Search for the cell housing the specified text and yield its (X, Y) center coordinate. 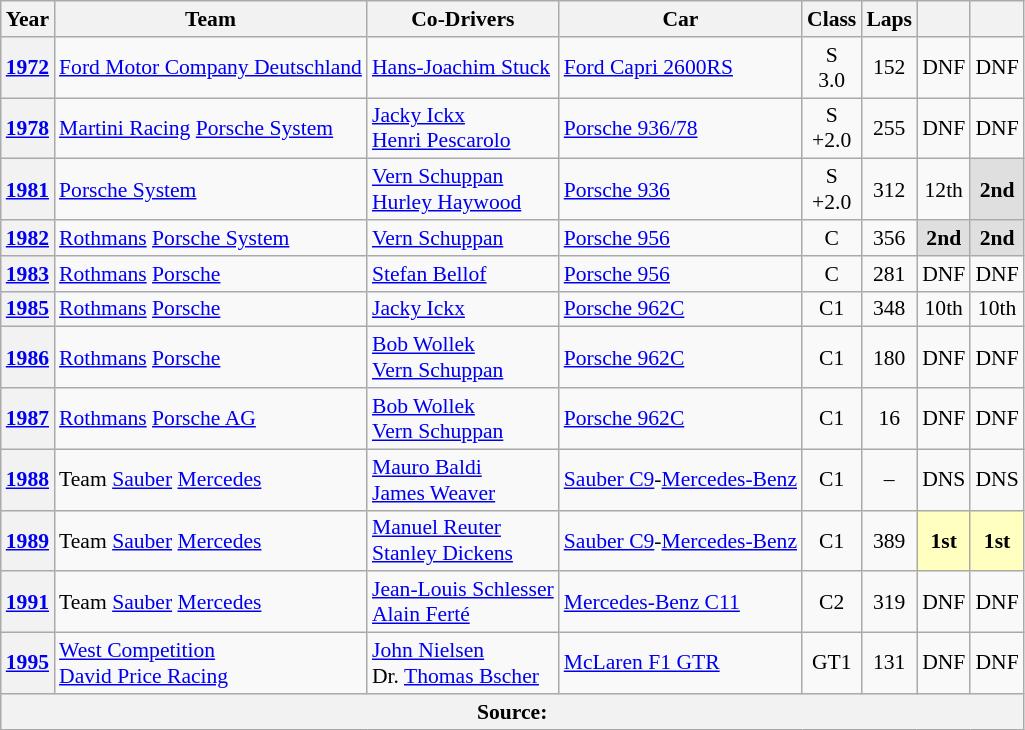
1989 (28, 540)
348 (889, 309)
GT1 (832, 664)
Porsche System (210, 190)
131 (889, 664)
152 (889, 68)
Porsche 936/78 (680, 128)
1991 (28, 602)
John Nielsen Dr. Thomas Bscher (463, 664)
281 (889, 274)
Hans-Joachim Stuck (463, 68)
1986 (28, 358)
S3.0 (832, 68)
Rothmans Porsche AG (210, 418)
Ford Capri 2600RS (680, 68)
Ford Motor Company Deutschland (210, 68)
1985 (28, 309)
1988 (28, 480)
1981 (28, 190)
Year (28, 19)
1983 (28, 274)
McLaren F1 GTR (680, 664)
312 (889, 190)
Co-Drivers (463, 19)
Vern Schuppan Hurley Haywood (463, 190)
1995 (28, 664)
Jacky Ickx Henri Pescarolo (463, 128)
Jean-Louis Schlesser Alain Ferté (463, 602)
Mauro Baldi James Weaver (463, 480)
Mercedes-Benz C11 (680, 602)
Team (210, 19)
1987 (28, 418)
16 (889, 418)
1972 (28, 68)
C2 (832, 602)
Car (680, 19)
Porsche 936 (680, 190)
389 (889, 540)
Jacky Ickx (463, 309)
356 (889, 238)
Martini Racing Porsche System (210, 128)
West Competition David Price Racing (210, 664)
Manuel Reuter Stanley Dickens (463, 540)
180 (889, 358)
Rothmans Porsche System (210, 238)
Source: (512, 712)
Laps (889, 19)
– (889, 480)
255 (889, 128)
12th (944, 190)
Stefan Bellof (463, 274)
Vern Schuppan (463, 238)
Class (832, 19)
319 (889, 602)
1982 (28, 238)
1978 (28, 128)
